Determine the (X, Y) coordinate at the center of the cell enclosing the given text.  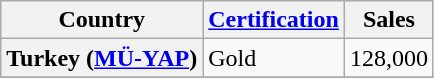
Certification (274, 20)
128,000 (388, 58)
Sales (388, 20)
Country (102, 20)
Turkey (MÜ-YAP) (102, 58)
Gold (274, 58)
